Search for the cell housing the specified text and yield its (x, y) center coordinate. 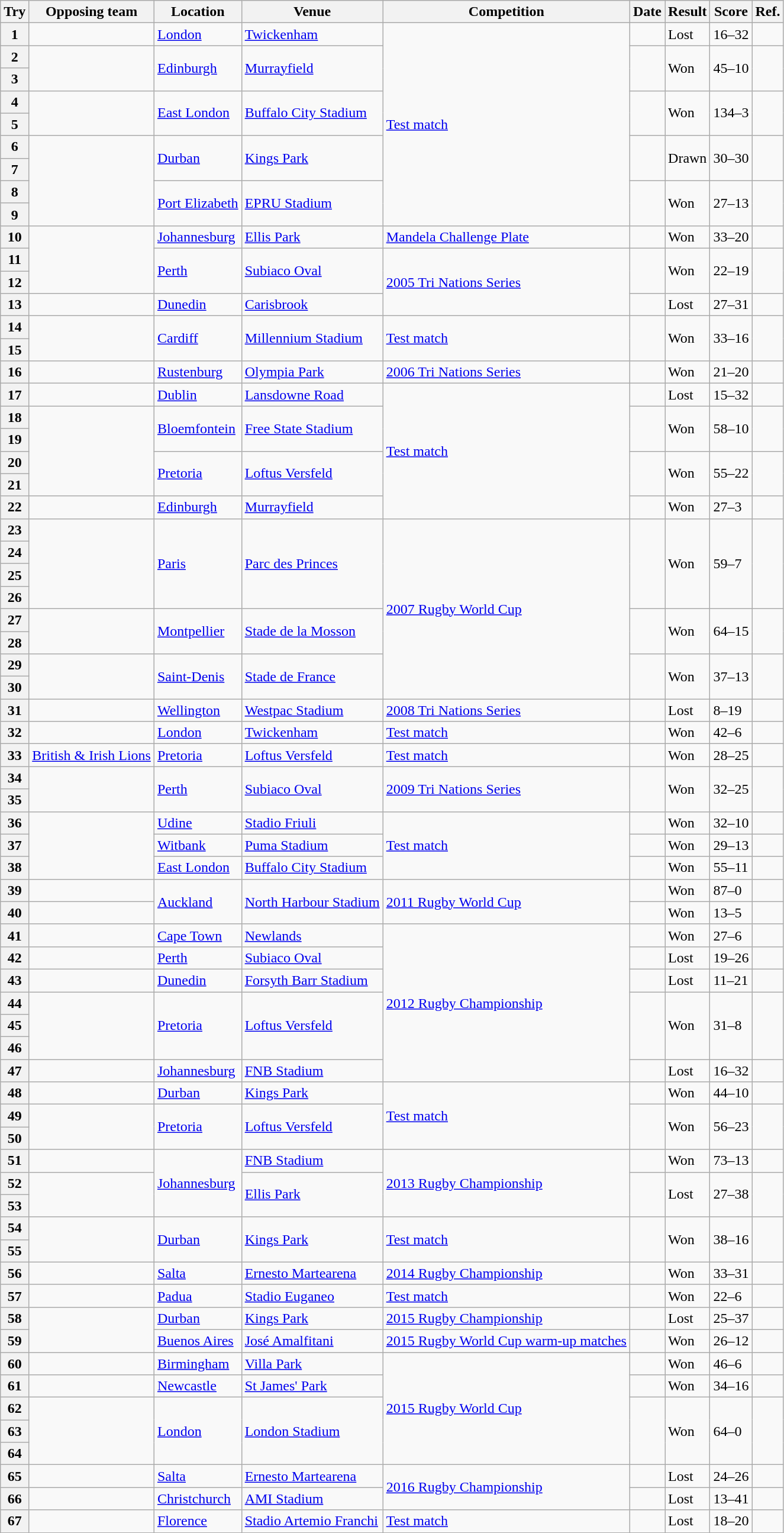
31–8 (731, 1026)
46–6 (731, 1363)
38–16 (731, 1239)
Ref. (768, 12)
32 (15, 733)
Stadio Euganeo (312, 1296)
33–31 (731, 1273)
Bloemfontein (198, 429)
3 (15, 79)
Opposing team (92, 12)
42–6 (731, 733)
40 (15, 913)
32–10 (731, 823)
26–12 (731, 1341)
Udine (198, 823)
2016 Rugby Championship (506, 1487)
32–25 (731, 789)
44–10 (731, 1093)
134–3 (731, 113)
Villa Park (312, 1363)
21–20 (731, 372)
21 (15, 485)
Olympia Park (312, 372)
42 (15, 958)
Cardiff (198, 339)
34 (15, 778)
30 (15, 688)
18 (15, 417)
28 (15, 642)
19 (15, 440)
13–5 (731, 913)
11–21 (731, 980)
5 (15, 124)
2006 Tri Nations Series (506, 372)
Saint-Denis (198, 677)
11 (15, 259)
Montpellier (198, 631)
63 (15, 1431)
6 (15, 147)
37 (15, 845)
27 (15, 620)
28–25 (731, 755)
29 (15, 665)
87–0 (731, 890)
2011 Rugby World Cup (506, 901)
23 (15, 530)
61 (15, 1386)
2 (15, 57)
58 (15, 1318)
45–10 (731, 68)
Date (647, 12)
Stade de France (312, 677)
22–6 (731, 1296)
7 (15, 169)
Christchurch (198, 1499)
24 (15, 552)
Score (731, 12)
54 (15, 1228)
45 (15, 1026)
58–10 (731, 429)
57 (15, 1296)
36 (15, 823)
24–26 (731, 1476)
26 (15, 597)
4 (15, 102)
Mandela Challenge Plate (506, 237)
Paris (198, 563)
Drawn (688, 158)
Stadio Artemio Franchi (312, 1521)
66 (15, 1499)
67 (15, 1521)
Venue (312, 12)
Port Elizabeth (198, 203)
13–41 (731, 1499)
2007 Rugby World Cup (506, 608)
25 (15, 575)
2014 Rugby Championship (506, 1273)
13 (15, 305)
8–19 (731, 710)
2008 Tri Nations Series (506, 710)
2015 Rugby Championship (506, 1318)
51 (15, 1161)
59–7 (731, 563)
EPRU Stadium (312, 203)
Forsyth Barr Stadium (312, 980)
14 (15, 327)
41 (15, 935)
43 (15, 980)
2015 Rugby World Cup warm-up matches (506, 1341)
59 (15, 1341)
56–23 (731, 1127)
Florence (198, 1521)
Newlands (312, 935)
22–19 (731, 270)
Buenos Aires (198, 1341)
Result (688, 12)
34–16 (731, 1386)
62 (15, 1409)
18–20 (731, 1521)
47 (15, 1071)
73–13 (731, 1161)
35 (15, 800)
17 (15, 395)
London Stadium (312, 1431)
AMI Stadium (312, 1499)
20 (15, 462)
33 (15, 755)
Lansdowne Road (312, 395)
St James' Park (312, 1386)
Dublin (198, 395)
16 (15, 372)
10 (15, 237)
50 (15, 1138)
15–32 (731, 395)
22 (15, 507)
12 (15, 282)
Stadio Friuli (312, 823)
46 (15, 1048)
44 (15, 1003)
33–16 (731, 339)
31 (15, 710)
55 (15, 1251)
55–11 (731, 868)
Millennium Stadium (312, 339)
37–13 (731, 677)
27–6 (731, 935)
Birmingham (198, 1363)
48 (15, 1093)
15 (15, 350)
55–22 (731, 474)
56 (15, 1273)
49 (15, 1116)
38 (15, 868)
39 (15, 890)
30–30 (731, 158)
Cape Town (198, 935)
60 (15, 1363)
Stade de la Mosson (312, 631)
27–13 (731, 203)
José Amalfitani (312, 1341)
64–15 (731, 631)
British & Irish Lions (92, 755)
27–3 (731, 507)
1 (15, 34)
64 (15, 1454)
Auckland (198, 901)
52 (15, 1183)
53 (15, 1206)
Puma Stadium (312, 845)
North Harbour Stadium (312, 901)
64–0 (731, 1431)
Westpac Stadium (312, 710)
9 (15, 214)
33–20 (731, 237)
27–38 (731, 1194)
19–26 (731, 958)
2012 Rugby Championship (506, 1003)
Padua (198, 1296)
29–13 (731, 845)
Try (15, 12)
65 (15, 1476)
Newcastle (198, 1386)
Witbank (198, 845)
Location (198, 12)
2005 Tri Nations Series (506, 282)
2013 Rugby Championship (506, 1183)
8 (15, 192)
Parc des Princes (312, 563)
Free State Stadium (312, 429)
25–37 (731, 1318)
Wellington (198, 710)
Competition (506, 12)
2015 Rugby World Cup (506, 1408)
27–31 (731, 305)
2009 Tri Nations Series (506, 789)
Carisbrook (312, 305)
Rustenburg (198, 372)
